Identify which cell holds the provided text, then report its [x, y] central coordinate. 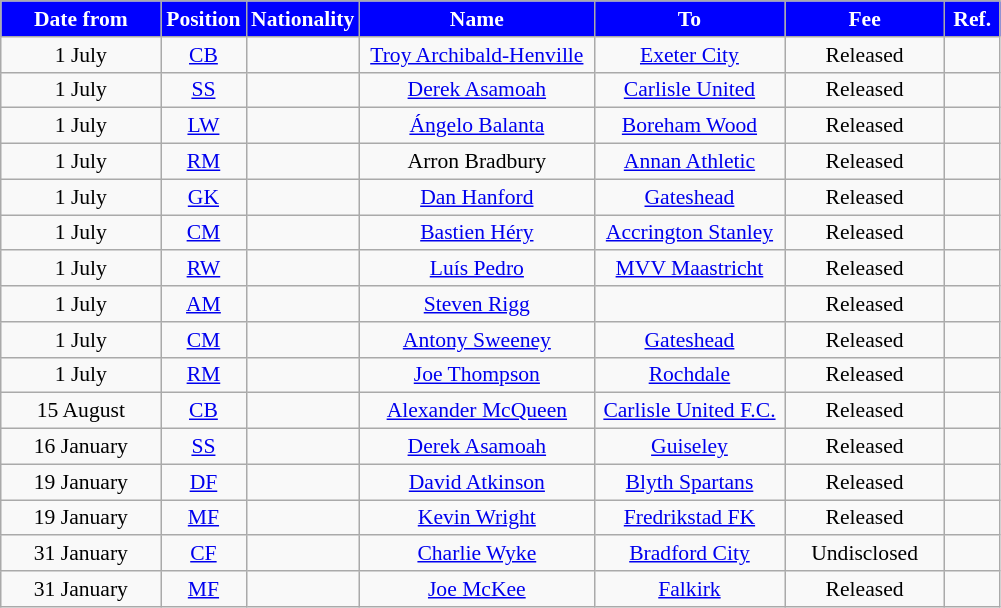
Troy Archibald-Henville [476, 55]
GK [204, 197]
Falkirk [689, 589]
Undisclosed [865, 554]
Antony Sweeney [476, 340]
Charlie Wyke [476, 554]
CF [204, 554]
15 August [81, 411]
DF [204, 482]
Name [476, 19]
Steven Rigg [476, 304]
Dan Hanford [476, 197]
Bastien Héry [476, 233]
MVV Maastricht [689, 269]
RW [204, 269]
To [689, 19]
Carlisle United [689, 90]
Guiseley [689, 447]
Accrington Stanley [689, 233]
Date from [81, 19]
Nationality [302, 19]
Exeter City [689, 55]
Bradford City [689, 554]
Boreham Wood [689, 126]
Ángelo Balanta [476, 126]
Carlisle United F.C. [689, 411]
16 January [81, 447]
Joe Thompson [476, 375]
Fredrikstad FK [689, 518]
Position [204, 19]
Arron Bradbury [476, 162]
Joe McKee [476, 589]
Rochdale [689, 375]
Annan Athletic [689, 162]
Luís Pedro [476, 269]
Blyth Spartans [689, 482]
LW [204, 126]
Kevin Wright [476, 518]
Ref. [972, 19]
Fee [865, 19]
David Atkinson [476, 482]
AM [204, 304]
Alexander McQueen [476, 411]
